Output the (X, Y) coordinate of the center of the cell containing the given text.  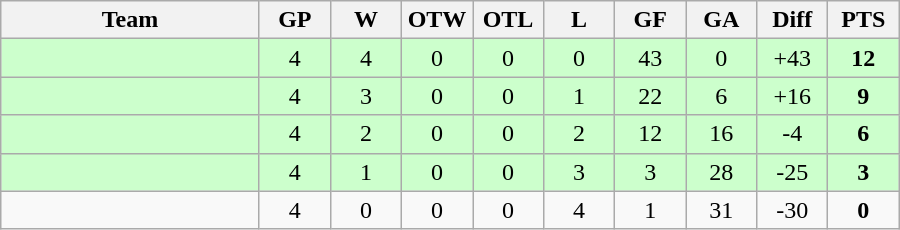
GP (294, 20)
PTS (864, 20)
+43 (792, 58)
9 (864, 96)
-4 (792, 134)
43 (650, 58)
28 (722, 172)
Team (130, 20)
OTL (508, 20)
+16 (792, 96)
31 (722, 210)
-30 (792, 210)
22 (650, 96)
GA (722, 20)
-25 (792, 172)
16 (722, 134)
OTW (436, 20)
Diff (792, 20)
L (580, 20)
W (366, 20)
GF (650, 20)
